Locate the cell with the specified text and output its (X, Y) center coordinate. 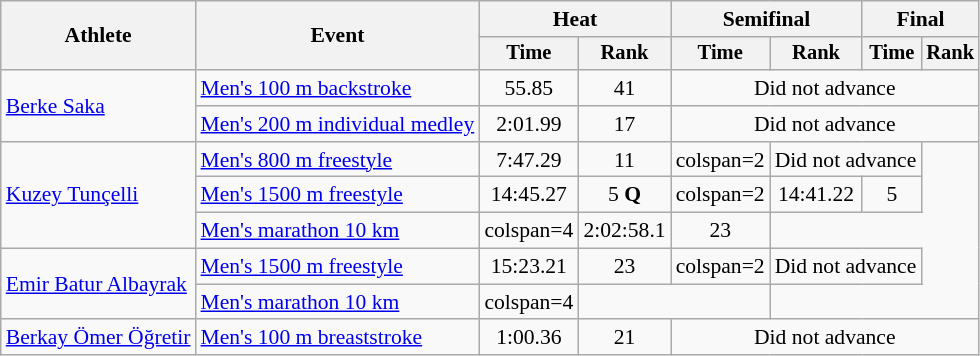
5 (892, 195)
Men's 800 m freestyle (337, 160)
Kuzey Tunçelli (98, 196)
Berkay Ömer Öğretir (98, 338)
55.85 (528, 88)
5 Q (624, 195)
17 (624, 124)
Semifinal (767, 19)
7:47.29 (528, 160)
Event (337, 36)
Heat (574, 19)
15:23.21 (528, 267)
Berke Saka (98, 106)
1:00.36 (528, 338)
Men's 100 m breaststroke (337, 338)
Men's 200 m individual medley (337, 124)
Final (920, 19)
14:41.22 (816, 195)
41 (624, 88)
2:02:58.1 (624, 231)
11 (624, 160)
Athlete (98, 36)
21 (624, 338)
2:01.99 (528, 124)
Men's 100 m backstroke (337, 88)
14:45.27 (528, 195)
Emir Batur Albayrak (98, 284)
